Return the [x, y] coordinate for the center point of the cell that contains the specified text.  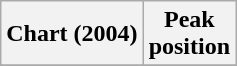
Peakposition [189, 34]
Chart (2004) [72, 34]
